Extract the [X, Y] coordinate from the center of the cell holding the provided text.  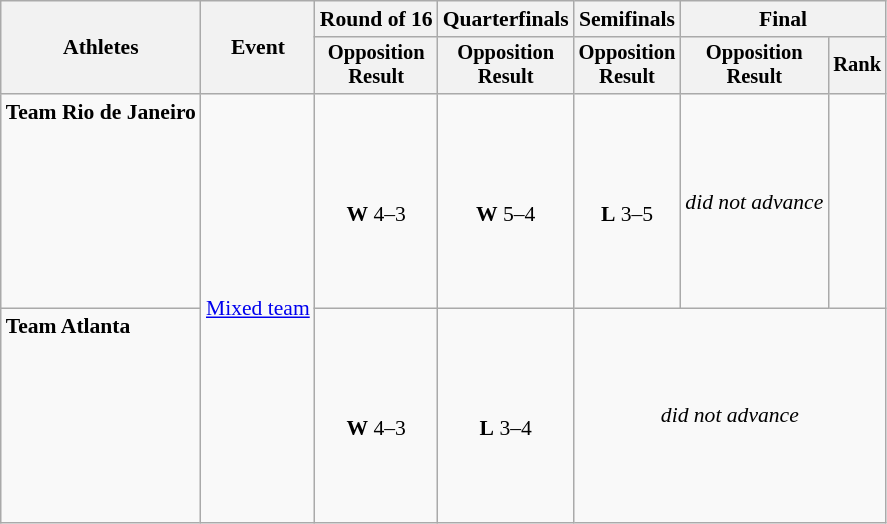
L 3–4 [506, 416]
Rank [857, 66]
Quarterfinals [506, 19]
Mixed team [258, 308]
Semifinals [628, 19]
L 3–5 [628, 201]
Round of 16 [376, 19]
W 5–4 [506, 201]
Team Rio de Janeiro [101, 201]
Final [783, 19]
Athletes [101, 48]
Event [258, 48]
Team Atlanta [101, 416]
